Provide the (x, y) coordinate of the cell's center where the given text is located.  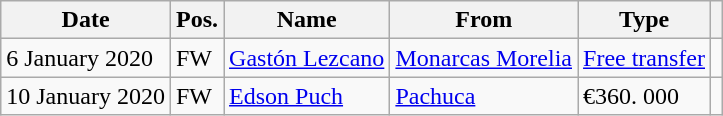
Pachuca (484, 96)
6 January 2020 (86, 58)
Pos. (196, 20)
€360. 000 (644, 96)
10 January 2020 (86, 96)
Free transfer (644, 58)
Date (86, 20)
Gastón Lezcano (307, 58)
Edson Puch (307, 96)
Type (644, 20)
Monarcas Morelia (484, 58)
Name (307, 20)
From (484, 20)
